Determine the (x, y) coordinate at the center of the cell enclosing the given text.  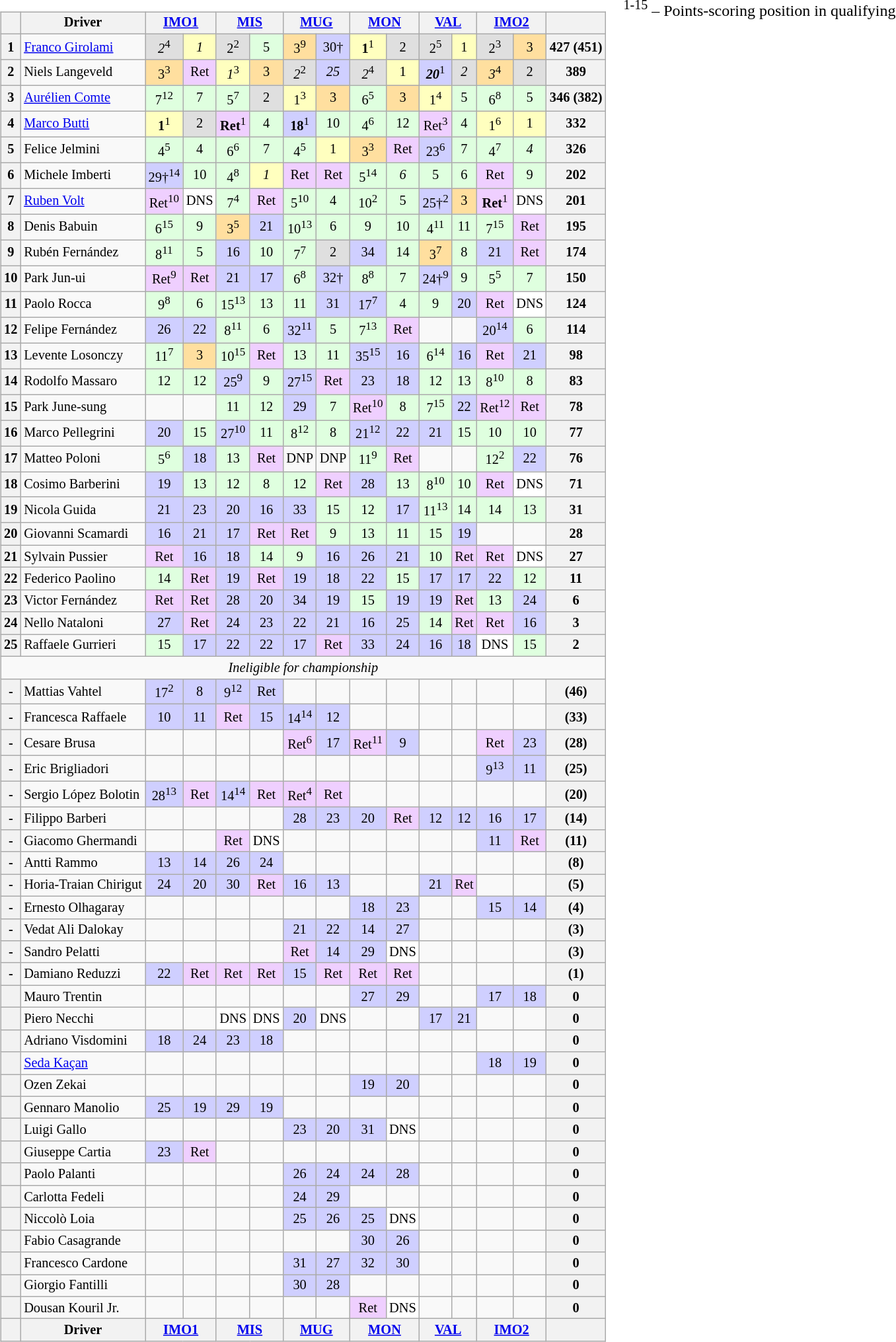
Ret6 (299, 743)
(8) (576, 863)
1513 (233, 304)
332 (576, 124)
174 (576, 252)
Niccolò Loia (83, 1219)
Nello Nataloni (83, 623)
78 (576, 407)
2710 (233, 433)
Rubén Fernández (83, 252)
Filippo Barberi (83, 819)
411 (436, 227)
(14) (576, 819)
32† (333, 279)
Denis Babuin (83, 227)
346 (382) (576, 98)
Ret3 (436, 124)
Paolo Palanti (83, 1174)
Park Jun-ui (83, 279)
102 (367, 201)
1015 (233, 355)
25†2 (436, 201)
713 (367, 330)
Sandro Pelatti (83, 952)
(20) (576, 794)
37 (436, 252)
Ozen Zekai (83, 1086)
Giacomo Ghermandi (83, 840)
Marco Pellegrini (83, 433)
Piero Necchi (83, 1019)
Carlotta Fedeli (83, 1197)
Ret11 (367, 743)
29†14 (164, 176)
Federico Paolino (83, 579)
Damiano Reduzzi (83, 974)
172 (164, 691)
2715 (299, 382)
Marco Butti (83, 124)
88 (367, 279)
47 (494, 149)
181 (299, 124)
24†9 (436, 279)
117 (164, 355)
Victor Fernández (83, 601)
Ineligible for championship (303, 667)
Seda Kaçan (83, 1063)
Francesca Raffaele (83, 718)
119 (367, 459)
Rodolfo Massaro (83, 382)
Ret4 (299, 794)
Ret12 (494, 407)
Cesare Brusa (83, 743)
(5) (576, 885)
1013 (299, 227)
Park June-sung (83, 407)
2112 (367, 433)
514 (367, 176)
Sylvain Pussier (83, 556)
Gennaro Manolio (83, 1107)
Raffaele Gurrieri (83, 646)
30† (333, 46)
Ret9 (164, 279)
114 (576, 330)
46 (367, 124)
39 (299, 46)
Mattias Vahtel (83, 691)
Horia-Traian Chirigut (83, 885)
912 (233, 691)
389 (576, 73)
(11) (576, 840)
122 (494, 459)
57 (233, 98)
615 (164, 227)
177 (367, 304)
71 (576, 485)
2014 (494, 330)
2813 (164, 794)
Sergio López Bolotin (83, 794)
(4) (576, 907)
1113 (436, 510)
Michele Imberti (83, 176)
236 (436, 149)
Vedat Ali Dalokay (83, 930)
Paolo Rocca (83, 304)
712 (164, 98)
Felice Jelmini (83, 149)
Nicola Guida (83, 510)
76 (576, 459)
(33) (576, 718)
3515 (367, 355)
Luigi Gallo (83, 1130)
195 (576, 227)
56 (164, 459)
202 (576, 176)
Giovanni Scamardi (83, 534)
Ernesto Olhagaray (83, 907)
150 (576, 279)
48 (233, 176)
326 (576, 149)
(25) (576, 769)
Francesco Cardone (83, 1263)
(46) (576, 691)
(1) (576, 974)
259 (233, 382)
32 (367, 1263)
83 (576, 382)
3211 (299, 330)
Ruben Volt (83, 201)
Dousan Kouril Jr. (83, 1308)
35 (233, 227)
Cosimo Barberini (83, 485)
66 (233, 149)
74 (233, 201)
Giuseppe Cartia (83, 1152)
Adriano Visdomini (83, 1041)
Aurélien Comte (83, 98)
124 (576, 304)
(28) (576, 743)
Mauro Trentin (83, 996)
Giorgio Fantilli (83, 1286)
Levente Losonczy (83, 355)
65 (367, 98)
55 (494, 279)
Niels Langeveld (83, 73)
Fabio Casagrande (83, 1241)
Antti Rammo (83, 863)
913 (494, 769)
Matteo Poloni (83, 459)
510 (299, 201)
Eric Brigliadori (83, 769)
Felipe Fernández (83, 330)
614 (436, 355)
Franco Girolami (83, 46)
812 (299, 433)
427 (451) (576, 46)
